Scan for the cell matching the given text and deliver its (X, Y) coordinate at center. 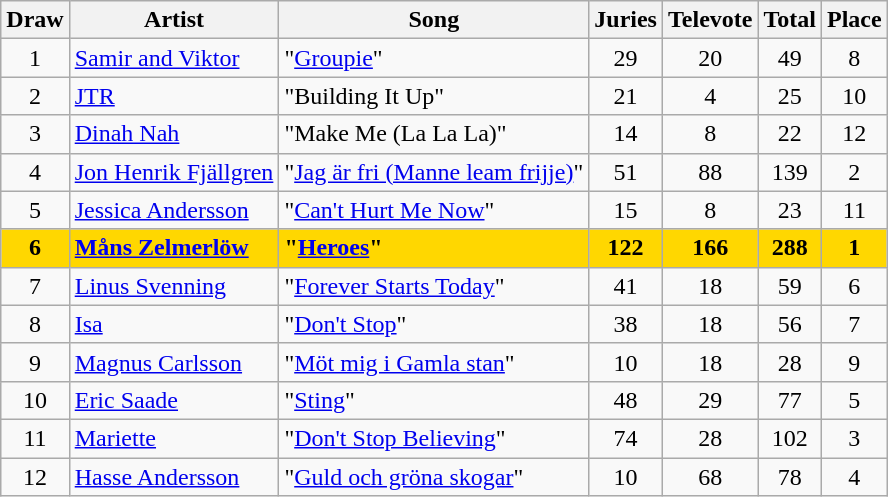
74 (626, 438)
"Don't Stop Believing" (434, 438)
"Building It Up" (434, 96)
23 (790, 210)
JTR (174, 96)
"Guld och gröna skogar" (434, 477)
68 (710, 477)
"Groupie" (434, 58)
Artist (174, 20)
102 (790, 438)
Place (855, 20)
Jon Henrik Fjällgren (174, 172)
Samir and Viktor (174, 58)
"Can't Hurt Me Now" (434, 210)
22 (790, 134)
25 (790, 96)
Total (790, 20)
Juries (626, 20)
Måns Zelmerlöw (174, 248)
Dinah Nah (174, 134)
49 (790, 58)
Isa (174, 324)
"Don't Stop" (434, 324)
14 (626, 134)
Draw (35, 20)
166 (710, 248)
"Möt mig i Gamla stan" (434, 362)
38 (626, 324)
77 (790, 400)
Mariette (174, 438)
288 (790, 248)
139 (790, 172)
59 (790, 286)
88 (710, 172)
51 (626, 172)
Linus Svenning (174, 286)
"Heroes" (434, 248)
Jessica Andersson (174, 210)
15 (626, 210)
"Jag är fri (Manne leam frijje)" (434, 172)
56 (790, 324)
41 (626, 286)
48 (626, 400)
"Make Me (La La La)" (434, 134)
"Forever Starts Today" (434, 286)
"Sting" (434, 400)
Eric Saade (174, 400)
Hasse Andersson (174, 477)
Televote (710, 20)
21 (626, 96)
20 (710, 58)
122 (626, 248)
Song (434, 20)
78 (790, 477)
Magnus Carlsson (174, 362)
